Locate the cell with the specified text and output its [X, Y] center coordinate. 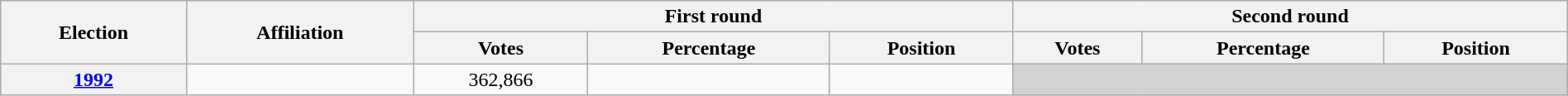
Election [94, 32]
First round [713, 17]
Affiliation [299, 32]
362,866 [500, 79]
1992 [94, 79]
Second round [1290, 17]
